Locate the cell with the specified text and output its [x, y] center coordinate. 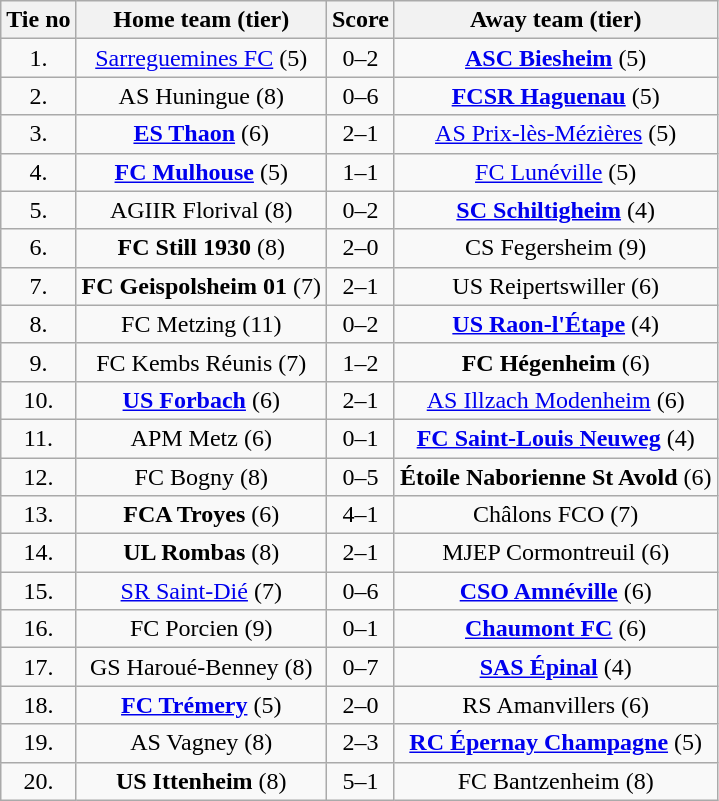
Étoile Naborienne St Avold (6) [556, 477]
FC Bogny (8) [201, 477]
18. [38, 705]
FC Metzing (11) [201, 324]
19. [38, 743]
FC Bantzenheim (8) [556, 781]
2. [38, 96]
UL Rombas (8) [201, 553]
MJEP Cormontreuil (6) [556, 553]
AGIIR Florival (8) [201, 210]
CSO Amnéville (6) [556, 591]
3. [38, 134]
ES Thaon (6) [201, 134]
15. [38, 591]
AS Huningue (8) [201, 96]
7. [38, 286]
1–2 [360, 362]
0–7 [360, 667]
Sarreguemines FC (5) [201, 58]
FC Kembs Réunis (7) [201, 362]
US Raon-l'Étape (4) [556, 324]
FC Still 1930 (8) [201, 248]
US Forbach (6) [201, 400]
4–1 [360, 515]
10. [38, 400]
8. [38, 324]
FC Mulhouse (5) [201, 172]
Away team (tier) [556, 20]
Châlons FCO (7) [556, 515]
FC Porcien (9) [201, 629]
5. [38, 210]
Tie no [38, 20]
9. [38, 362]
Home team (tier) [201, 20]
AS Prix-lès-Mézières (5) [556, 134]
17. [38, 667]
5–1 [360, 781]
RC Épernay Champagne (5) [556, 743]
FC Lunéville (5) [556, 172]
4. [38, 172]
GS Haroué-Benney (8) [201, 667]
FCSR Haguenau (5) [556, 96]
14. [38, 553]
20. [38, 781]
FC Hégenheim (6) [556, 362]
6. [38, 248]
13. [38, 515]
SR Saint-Dié (7) [201, 591]
1–1 [360, 172]
US Ittenheim (8) [201, 781]
11. [38, 438]
0–5 [360, 477]
AS Vagney (8) [201, 743]
FCA Troyes (6) [201, 515]
APM Metz (6) [201, 438]
US Reipertswiller (6) [556, 286]
Score [360, 20]
1. [38, 58]
Chaumont FC (6) [556, 629]
AS Illzach Modenheim (6) [556, 400]
FC Trémery (5) [201, 705]
2–3 [360, 743]
CS Fegersheim (9) [556, 248]
FC Saint-Louis Neuweg (4) [556, 438]
12. [38, 477]
ASC Biesheim (5) [556, 58]
16. [38, 629]
RS Amanvillers (6) [556, 705]
FC Geispolsheim 01 (7) [201, 286]
SAS Épinal (4) [556, 667]
SC Schiltigheim (4) [556, 210]
